Scan for the cell matching the given text and deliver its [X, Y] coordinate at center. 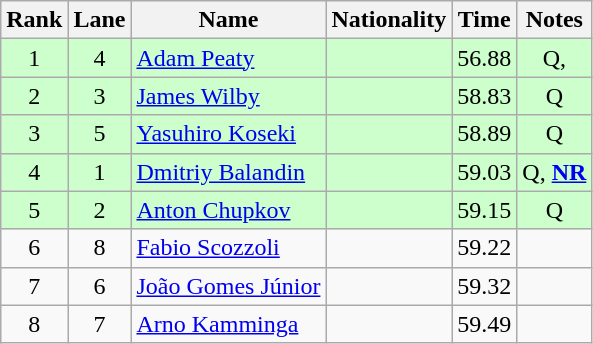
Notes [554, 20]
59.49 [484, 324]
João Gomes Júnior [228, 286]
Anton Chupkov [228, 210]
Name [228, 20]
Q, [554, 58]
Adam Peaty [228, 58]
59.22 [484, 248]
Dmitriy Balandin [228, 172]
59.15 [484, 210]
58.83 [484, 96]
Lane [100, 20]
Yasuhiro Koseki [228, 134]
59.32 [484, 286]
Q, NR [554, 172]
James Wilby [228, 96]
Time [484, 20]
59.03 [484, 172]
Nationality [389, 20]
Arno Kamminga [228, 324]
Rank [34, 20]
Fabio Scozzoli [228, 248]
58.89 [484, 134]
56.88 [484, 58]
